Extract the [x, y] coordinate from the center of the cell holding the provided text.  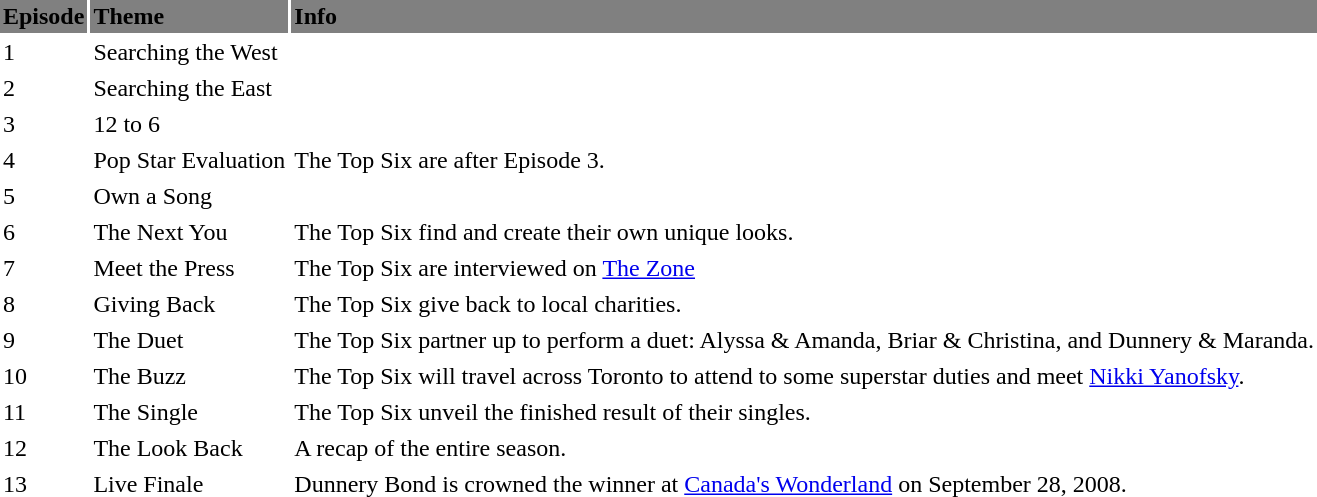
Searching the East [189, 88]
12 to 6 [189, 124]
The Top Six are after Episode 3. [804, 160]
A recap of the entire season. [804, 448]
The Top Six partner up to perform a duet: Alyssa & Amanda, Briar & Christina, and Dunnery & Maranda. [804, 340]
The Top Six will travel across Toronto to attend to some superstar duties and meet Nikki Yanofsky. [804, 376]
Info [804, 16]
The Duet [189, 340]
The Look Back [189, 448]
8 [44, 304]
Pop Star Evaluation [189, 160]
Giving Back [189, 304]
9 [44, 340]
7 [44, 268]
3 [44, 124]
Own a Song [189, 196]
The Top Six are interviewed on The Zone [804, 268]
12 [44, 448]
Episode [44, 16]
The Next You [189, 232]
The Top Six unveil the finished result of their singles. [804, 412]
Theme [189, 16]
Meet the Press [189, 268]
5 [44, 196]
The Buzz [189, 376]
2 [44, 88]
The Single [189, 412]
11 [44, 412]
10 [44, 376]
6 [44, 232]
Searching the West [189, 52]
The Top Six find and create their own unique looks. [804, 232]
1 [44, 52]
4 [44, 160]
The Top Six give back to local charities. [804, 304]
